From the cell containing the given text, extract its center point as (X, Y) coordinate. 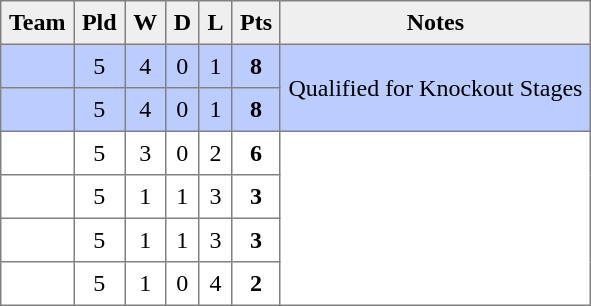
L (216, 23)
Qualified for Knockout Stages (435, 88)
6 (256, 153)
Team (38, 23)
W (145, 23)
Pts (256, 23)
Pld (100, 23)
D (182, 23)
Notes (435, 23)
